Extract the (X, Y) coordinate from the center of the cell holding the provided text.  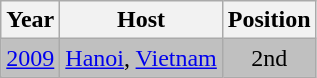
Year (30, 20)
Hanoi, Vietnam (142, 58)
2009 (30, 58)
2nd (269, 58)
Host (142, 20)
Position (269, 20)
